Output the (X, Y) coordinate of the center of the cell containing the given text.  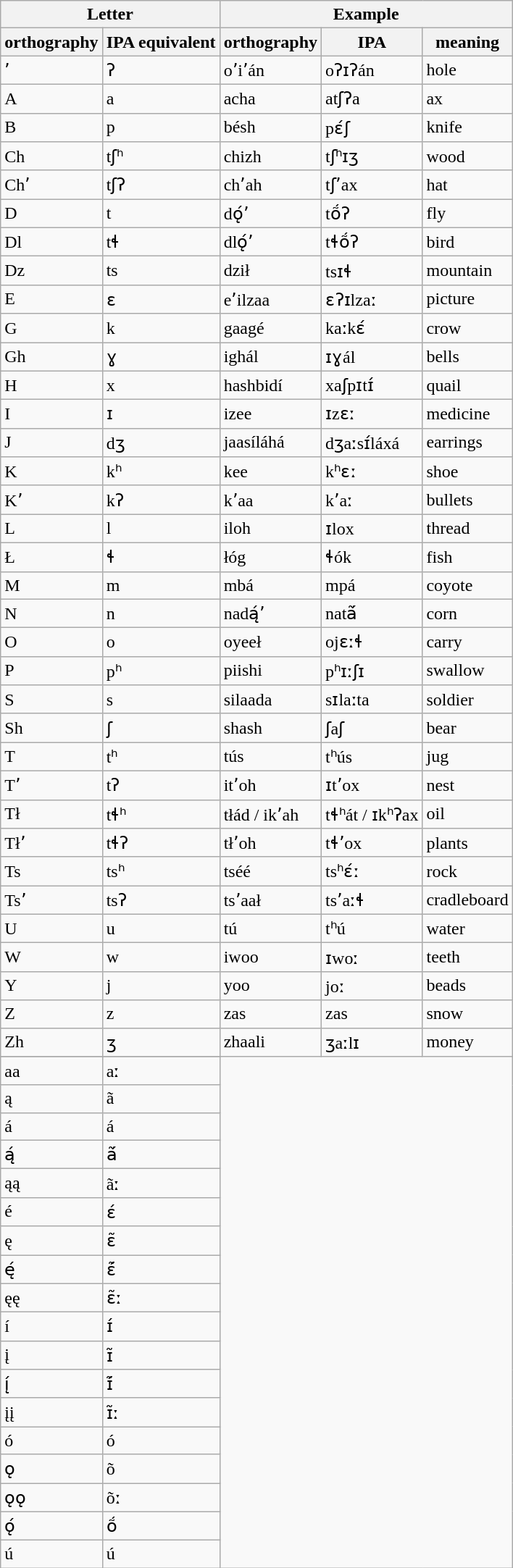
łóg (270, 557)
Ch (51, 156)
ʔ (161, 70)
tsʼaał (270, 900)
tʰ (161, 757)
ʃaʃ (372, 728)
ʃ (161, 728)
crow (467, 328)
xaʃpɪtɪ́ (372, 385)
joː (372, 986)
ęę (51, 1298)
a (161, 98)
silaada (270, 700)
tṍʔ (372, 214)
sɪlaːta (372, 700)
tɬṍʔ (372, 242)
Ts (51, 871)
ę́ (51, 1269)
meaning (467, 42)
ɣ (161, 356)
I (51, 414)
shoe (467, 471)
E (51, 299)
Tłʼ (51, 843)
Sh (51, 728)
tʃʔ (161, 185)
swallow (467, 671)
tsʰɛ́ː (372, 871)
bullets (467, 500)
B (51, 127)
ɪ̃ː (161, 1412)
mbá (270, 585)
tłʼoh (270, 843)
ǫ́ (51, 1526)
gaagé (270, 328)
medicine (467, 414)
dǫ́ʼ (270, 214)
jaasíláhá (270, 443)
í (51, 1327)
j (161, 986)
cradleboard (467, 900)
ighál (270, 356)
S (51, 700)
m (161, 585)
tɬʰ (161, 814)
ts (161, 271)
tɬʼox (372, 843)
U (51, 928)
T (51, 757)
A (51, 98)
jug (467, 757)
snow (467, 1014)
ɪ́ (161, 1327)
hashbidí (270, 385)
fish (467, 557)
ą́ (51, 1154)
é (51, 1212)
ɛ́ (161, 1212)
į (51, 1355)
ɛʔɪlzaː (372, 299)
natã́ (372, 613)
tsʰ (161, 871)
Tsʼ (51, 900)
teeth (467, 957)
ɛ̃́ (161, 1269)
Ł (51, 557)
iloh (270, 529)
L (51, 529)
N (51, 613)
p (161, 127)
dził (270, 271)
ṍ (161, 1526)
beads (467, 986)
ɪ̃ (161, 1355)
hat (467, 185)
H (51, 385)
tsʔ (161, 900)
chʼah (270, 185)
ã (161, 1099)
IPA equivalent (161, 42)
õː (161, 1498)
IPA (372, 42)
tʃʰɪʒ (372, 156)
mpá (372, 585)
quail (467, 385)
dʒ (161, 443)
pʰ (161, 671)
mountain (467, 271)
Chʼ (51, 185)
oʼiʼán (270, 70)
bear (467, 728)
kʰɛː (372, 471)
n (161, 613)
kʔ (161, 500)
ąą (51, 1183)
ãː (161, 1183)
bells (467, 356)
kʼaa (270, 500)
ǫ (51, 1469)
chizh (270, 156)
ɛ (161, 299)
yoo (270, 986)
M (51, 585)
tłád / ikʼah (270, 814)
ɪtʼox (372, 785)
tɬʰát / ɪkʰʔax (372, 814)
ǫǫ (51, 1498)
nest (467, 785)
izee (270, 414)
l (161, 529)
ɛ̃ (161, 1241)
õ (161, 1469)
tsɪɬ (372, 271)
ɪlox (372, 529)
soldier (467, 700)
Kʼ (51, 500)
ɪwoː (372, 957)
kee (270, 471)
ojɛːɬ (372, 642)
hole (467, 70)
ɪzɛː (372, 414)
x (161, 385)
pʰɪːʃɪ (372, 671)
pɛ́ʃ (372, 127)
piishi (270, 671)
coyote (467, 585)
wood (467, 156)
tsʼaːɬ (372, 900)
įį (51, 1412)
money (467, 1042)
corn (467, 613)
K (51, 471)
kʰ (161, 471)
nadą́ʼ (270, 613)
tús (270, 757)
Tł (51, 814)
ɪɣál (372, 356)
ʒaːlɪ (372, 1042)
tú (270, 928)
kaːkɛ́ (372, 328)
Tʼ (51, 785)
zhaali (270, 1042)
ã́ (161, 1154)
acha (270, 98)
bird (467, 242)
tʃʼax (372, 185)
tɬ (161, 242)
ę (51, 1241)
ʼ (51, 70)
ą (51, 1099)
aa (51, 1071)
k (161, 328)
shash (270, 728)
tʔ (161, 785)
D (51, 214)
o (161, 642)
rock (467, 871)
ɬ (161, 557)
s (161, 700)
ax (467, 98)
earrings (467, 443)
itʼoh (270, 785)
Dz (51, 271)
kʼaː (372, 500)
oʔɪʔán (372, 70)
iwoo (270, 957)
thread (467, 529)
tɬʔ (161, 843)
Y (51, 986)
tʰú (372, 928)
Z (51, 1014)
fly (467, 214)
plants (467, 843)
Zh (51, 1042)
tʰús (372, 757)
W (51, 957)
ɛ̃ː (161, 1298)
carry (467, 642)
dlǫ́ʼ (270, 242)
ɬók (372, 557)
knife (467, 127)
O (51, 642)
oyeeł (270, 642)
G (51, 328)
į́ (51, 1384)
dʒaːsɪ́láxá (372, 443)
P (51, 671)
Dl (51, 242)
t (161, 214)
aː (161, 1071)
z (161, 1014)
u (161, 928)
water (467, 928)
ʒ (161, 1042)
atʃʔa (372, 98)
bésh (270, 127)
Example (366, 14)
w (161, 957)
picture (467, 299)
Gh (51, 356)
ɪ̃́ (161, 1384)
tséé (270, 871)
eʼilzaa (270, 299)
Letter (110, 14)
tʃʰ (161, 156)
J (51, 443)
oil (467, 814)
ɪ (161, 414)
